Provide the [X, Y] coordinate of the cell's center where the given text is located.  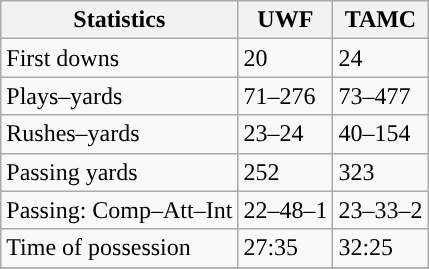
73–477 [380, 96]
323 [380, 172]
TAMC [380, 20]
Passing yards [120, 172]
24 [380, 58]
22–48–1 [286, 210]
71–276 [286, 96]
Statistics [120, 20]
Passing: Comp–Att–Int [120, 210]
23–24 [286, 134]
First downs [120, 58]
27:35 [286, 248]
Plays–yards [120, 96]
252 [286, 172]
Time of possession [120, 248]
Rushes–yards [120, 134]
32:25 [380, 248]
23–33–2 [380, 210]
UWF [286, 20]
20 [286, 58]
40–154 [380, 134]
